Scan for the cell matching the given text and deliver its [x, y] coordinate at center. 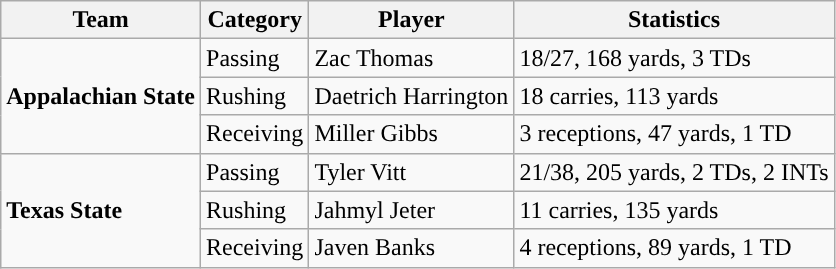
Statistics [674, 20]
Texas State [101, 210]
Category [255, 20]
Miller Gibbs [412, 134]
18 carries, 113 yards [674, 96]
3 receptions, 47 yards, 1 TD [674, 134]
Javen Banks [412, 248]
Jahmyl Jeter [412, 210]
Player [412, 20]
21/38, 205 yards, 2 TDs, 2 INTs [674, 172]
Team [101, 20]
Tyler Vitt [412, 172]
Zac Thomas [412, 58]
4 receptions, 89 yards, 1 TD [674, 248]
Appalachian State [101, 96]
18/27, 168 yards, 3 TDs [674, 58]
Daetrich Harrington [412, 96]
11 carries, 135 yards [674, 210]
